Find where the given text appears and provide that cell's center as (x, y) coordinate. 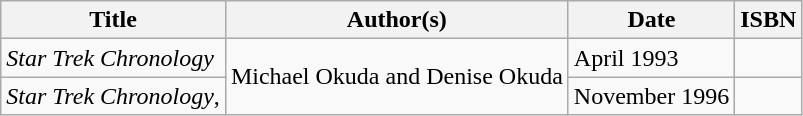
Star Trek Chronology, (114, 96)
Michael Okuda and Denise Okuda (396, 77)
April 1993 (651, 58)
Date (651, 20)
Star Trek Chronology (114, 58)
Title (114, 20)
November 1996 (651, 96)
Author(s) (396, 20)
ISBN (768, 20)
